Find where the given text appears and provide that cell's center as (X, Y) coordinate. 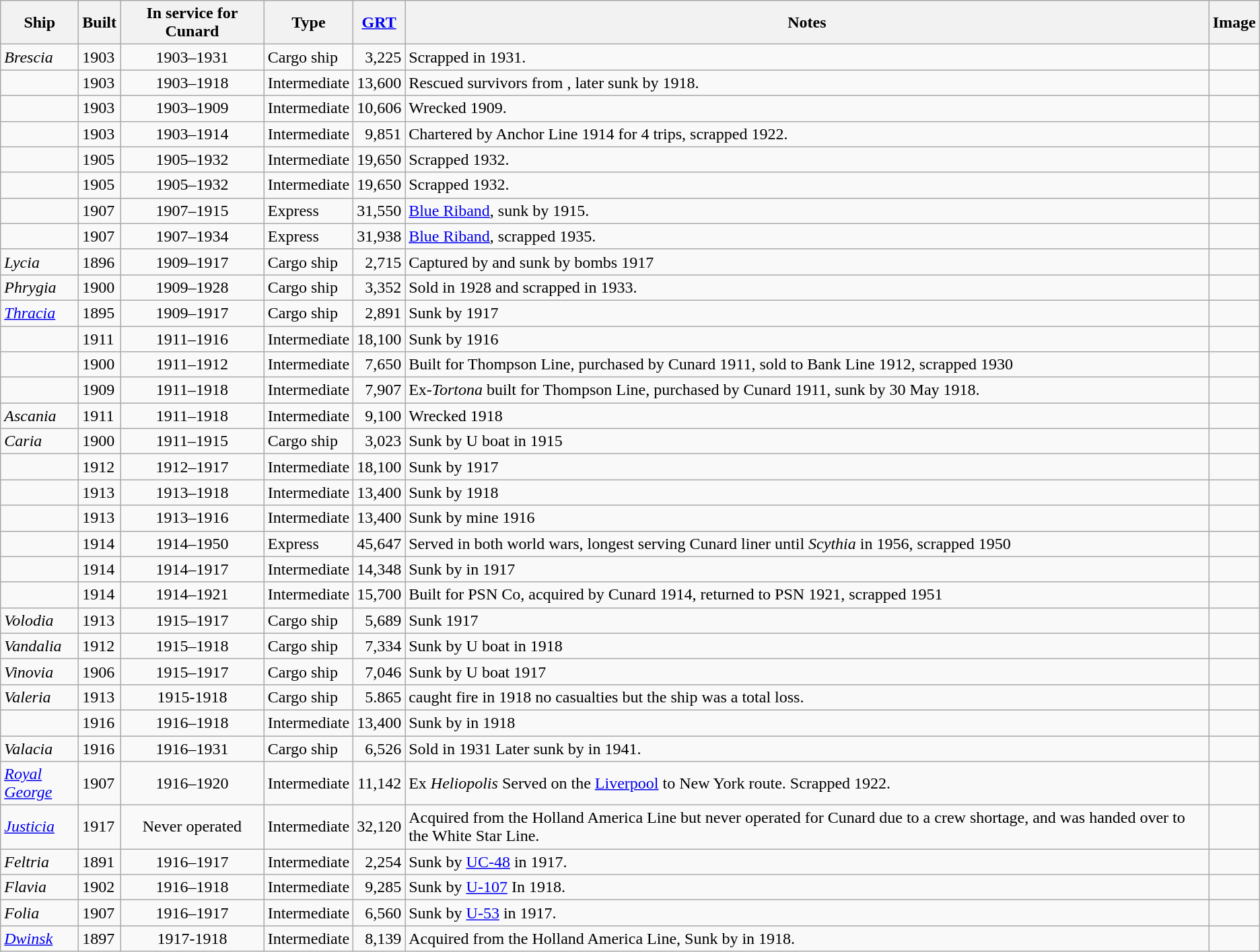
GRT (380, 23)
3,023 (380, 441)
1897 (100, 939)
10,606 (380, 108)
7,046 (380, 671)
Sunk by UC-48 in 1917. (808, 862)
7,650 (380, 365)
Volodia (40, 620)
Folia (40, 913)
Built for Thompson Line, purchased by Cunard 1911, sold to Bank Line 1912, scrapped 1930 (808, 365)
Sunk by U boat 1917 (808, 671)
7,334 (380, 646)
1916–1931 (193, 749)
1909–1928 (193, 287)
15,700 (380, 595)
32,120 (380, 828)
Sunk by in 1917 (808, 569)
1914–1950 (193, 544)
1906 (100, 671)
Sunk by U-53 in 1917. (808, 913)
Sunk 1917 (808, 620)
1913–1916 (193, 518)
8,139 (380, 939)
1915-1918 (193, 697)
Scrapped in 1931. (808, 57)
1903–1918 (193, 83)
1911–1916 (193, 338)
Sunk by U-107 In 1918. (808, 887)
Type (308, 23)
Wrecked 1918 (808, 416)
Sunk by U boat in 1918 (808, 646)
1915–1918 (193, 646)
Sunk by in 1918 (808, 723)
Never operated (193, 828)
1909 (100, 390)
1911–1912 (193, 365)
1903–1931 (193, 57)
1914–1921 (193, 595)
7,907 (380, 390)
Justicia (40, 828)
5.865 (380, 697)
Image (1234, 23)
Sunk by U boat in 1915 (808, 441)
2,715 (380, 262)
Sunk by 1916 (808, 338)
Vinovia (40, 671)
Phrygia (40, 287)
1895 (100, 313)
9,285 (380, 887)
Blue Riband, scrapped 1935. (808, 236)
Royal George (40, 783)
Ship (40, 23)
1913–1918 (193, 492)
Built for PSN Co, acquired by Cunard 1914, returned to PSN 1921, scrapped 1951 (808, 595)
9,100 (380, 416)
1903–1914 (193, 134)
Brescia (40, 57)
1912–1917 (193, 467)
Wrecked 1909. (808, 108)
Flavia (40, 887)
6,526 (380, 749)
2,891 (380, 313)
Caria (40, 441)
Blue Riband, sunk by 1915. (808, 211)
3,352 (380, 287)
13,600 (380, 83)
Acquired from the Holland America Line, Sunk by in 1918. (808, 939)
3,225 (380, 57)
31,550 (380, 211)
Sunk by 1918 (808, 492)
Captured by and sunk by bombs 1917 (808, 262)
9,851 (380, 134)
1917 (100, 828)
caught fire in 1918 no casualties but the ship was a total loss. (808, 697)
Sold in 1931 Later sunk by in 1941. (808, 749)
Vandalia (40, 646)
1907–1915 (193, 211)
45,647 (380, 544)
Notes (808, 23)
Ascania (40, 416)
Valeria (40, 697)
Sunk by mine 1916 (808, 518)
6,560 (380, 913)
Chartered by Anchor Line 1914 for 4 trips, scrapped 1922. (808, 134)
Valacia (40, 749)
Ex-Tortona built for Thompson Line, purchased by Cunard 1911, sunk by 30 May 1918. (808, 390)
Rescued survivors from , later sunk by 1918. (808, 83)
1903–1909 (193, 108)
1911–1915 (193, 441)
Lycia (40, 262)
2,254 (380, 862)
Built (100, 23)
Feltria (40, 862)
Acquired from the Holland America Line but never operated for Cunard due to a crew shortage, and was handed over to the White Star Line. (808, 828)
Dwinsk (40, 939)
In service for Cunard (193, 23)
5,689 (380, 620)
Ex Heliopolis Served on the Liverpool to New York route. Scrapped 1922. (808, 783)
1891 (100, 862)
14,348 (380, 569)
31,938 (380, 236)
1914–1917 (193, 569)
1902 (100, 887)
Served in both world wars, longest serving Cunard liner until Scythia in 1956, scrapped 1950 (808, 544)
Thracia (40, 313)
1907–1934 (193, 236)
Sold in 1928 and scrapped in 1933. (808, 287)
1896 (100, 262)
1916–1920 (193, 783)
11,142 (380, 783)
1917-1918 (193, 939)
